Detect which cell encompasses the target text, then output its [x, y] center coordinate. 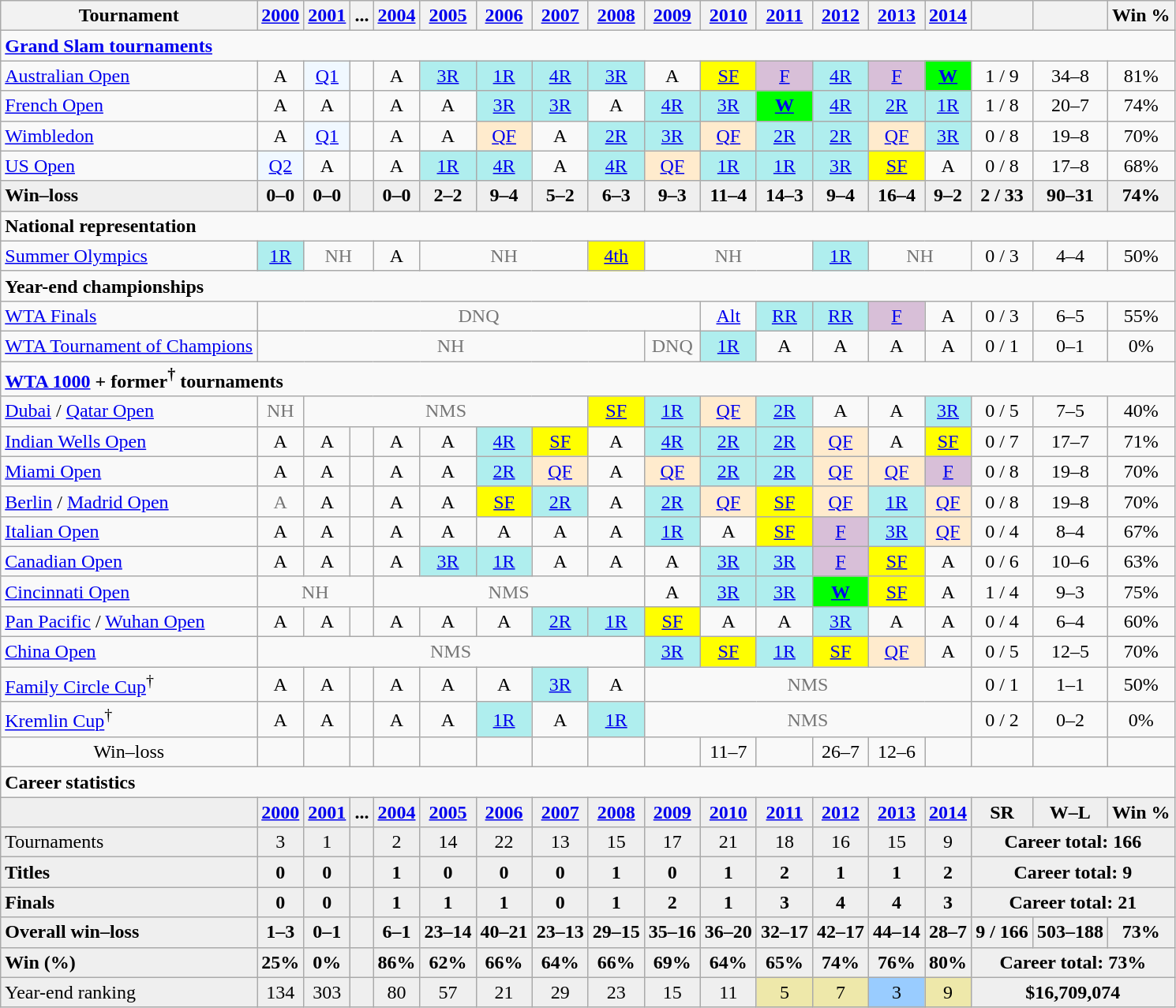
Pan Pacific / Wuhan Open [129, 621]
6–5 [1070, 316]
36–20 [728, 932]
5–2 [560, 196]
75% [1141, 591]
Tournament [129, 16]
6–1 [396, 932]
Kremlin Cup† [129, 720]
90–31 [1070, 196]
WTA Finals [129, 316]
65% [785, 962]
11–7 [728, 752]
Miami Open [129, 471]
86% [396, 962]
62% [448, 962]
503–188 [1070, 932]
7–5 [1070, 411]
16–4 [897, 196]
Dubai / Qatar Open [129, 411]
Career statistics [587, 782]
40% [1141, 411]
Q2 [281, 166]
Italian Open [129, 531]
18 [785, 842]
23 [616, 992]
Cincinnati Open [129, 591]
9–2 [949, 196]
0 / 2 [1002, 720]
Wimbledon [129, 136]
17–7 [1070, 441]
69% [672, 962]
Career total: 9 [1073, 872]
4–4 [1070, 256]
17–8 [1070, 166]
32–17 [785, 932]
Career total: 166 [1073, 842]
11–4 [728, 196]
6–3 [616, 196]
1–1 [1070, 685]
8–4 [1070, 531]
80 [396, 992]
5 [785, 992]
67% [1141, 531]
Family Circle Cup† [129, 685]
23–13 [560, 932]
134 [281, 992]
14 [448, 842]
11 [728, 992]
10–6 [1070, 561]
22 [504, 842]
0 / 6 [1002, 561]
4th [616, 256]
23–14 [448, 932]
73% [1141, 932]
26–7 [840, 752]
Tournaments [129, 842]
Berlin / Madrid Open [129, 501]
WTA Tournament of Champions [129, 346]
76% [897, 962]
Win (%) [129, 962]
16 [840, 842]
2 / 33 [1002, 196]
29–15 [616, 932]
Year-end ranking [129, 992]
Australian Open [129, 76]
20–7 [1070, 106]
1–3 [281, 932]
68% [1141, 166]
Grand Slam tournaments [587, 46]
Titles [129, 872]
28–7 [949, 932]
6–4 [1070, 621]
12–5 [1070, 652]
Career total: 73% [1073, 962]
1 / 4 [1002, 591]
1 / 9 [1002, 76]
7 [840, 992]
57 [448, 992]
$16,709,074 [1073, 992]
303 [327, 992]
SR [1002, 812]
0–2 [1070, 720]
81% [1141, 76]
WTA 1000 + former† tournaments [587, 379]
13 [560, 842]
25% [281, 962]
12–6 [897, 752]
National representation [587, 226]
US Open [129, 166]
17 [672, 842]
Indian Wells Open [129, 441]
40–21 [504, 932]
Finals [129, 902]
44–14 [897, 932]
9 / 166 [1002, 932]
Career total: 21 [1073, 902]
14–3 [785, 196]
34–8 [1070, 76]
0 / 7 [1002, 441]
China Open [129, 652]
Summer Olympics [129, 256]
35–16 [672, 932]
71% [1141, 441]
French Open [129, 106]
Alt [728, 316]
Canadian Open [129, 561]
1 / 8 [1002, 106]
Year-end championships [587, 286]
W–L [1070, 812]
60% [1141, 621]
63% [1141, 561]
55% [1141, 316]
2–2 [448, 196]
Overall win–loss [129, 932]
42–17 [840, 932]
29 [560, 992]
80% [949, 962]
